For the text-containing cell, return its midpoint in [x, y] coordinate format. 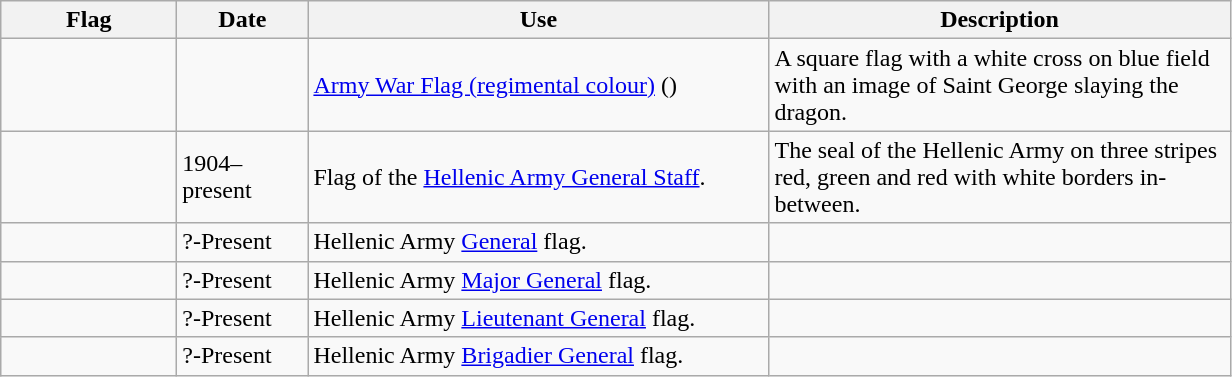
Date [242, 20]
Hellenic Army Major General flag. [538, 280]
Use [538, 20]
A square flag with a white cross on blue field with an image of Saint George slaying the dragon. [1000, 85]
1904–present [242, 177]
Flag [89, 20]
Hellenic Army General flag. [538, 242]
The seal of the Hellenic Army on three stripes red, green and red with white borders in-between. [1000, 177]
Army War Flag (regimental colour) () [538, 85]
Flag of the Hellenic Army General Staff. [538, 177]
Description [1000, 20]
Hellenic Army Brigadier General flag. [538, 356]
Hellenic Army Lieutenant General flag. [538, 318]
